Determine the (X, Y) coordinate at the center of the cell enclosing the given text.  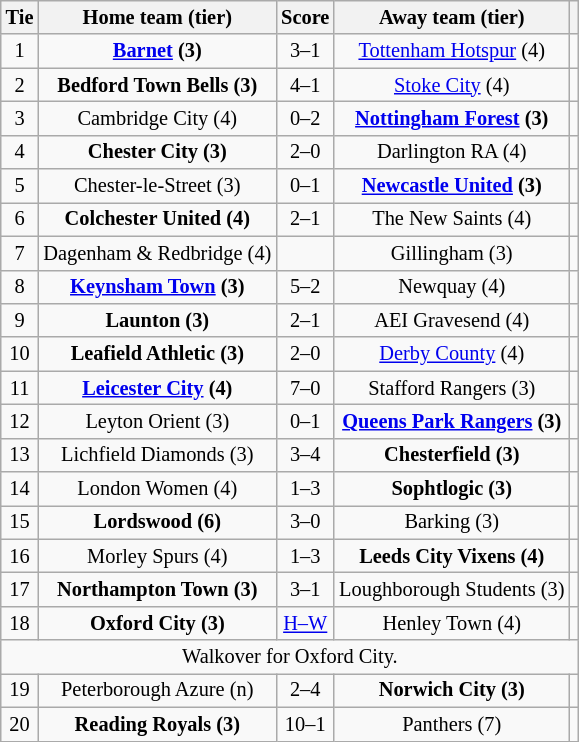
Away team (tier) (452, 17)
Dagenham & Redbridge (4) (157, 253)
7–0 (305, 388)
Nottingham Forest (3) (452, 118)
Derby County (4) (452, 354)
Tie (20, 17)
Leicester City (4) (157, 388)
Stafford Rangers (3) (452, 388)
Peterborough Azure (n) (157, 690)
Chester-le-Street (3) (157, 186)
19 (20, 690)
Gillingham (3) (452, 253)
3–4 (305, 455)
17 (20, 589)
Oxford City (3) (157, 623)
Queens Park Rangers (3) (452, 421)
Sophtlogic (3) (452, 489)
Leyton Orient (3) (157, 421)
3 (20, 118)
Northampton Town (3) (157, 589)
The New Saints (4) (452, 219)
Score (305, 17)
Loughborough Students (3) (452, 589)
Keynsham Town (3) (157, 287)
London Women (4) (157, 489)
7 (20, 253)
14 (20, 489)
Walkover for Oxford City. (290, 657)
Bedford Town Bells (3) (157, 85)
Launton (3) (157, 320)
Stoke City (4) (452, 85)
Cambridge City (4) (157, 118)
0–2 (305, 118)
Leeds City Vixens (4) (452, 556)
12 (20, 421)
Tottenham Hotspur (4) (452, 51)
2 (20, 85)
9 (20, 320)
8 (20, 287)
Reading Royals (3) (157, 724)
13 (20, 455)
H–W (305, 623)
Newcastle United (3) (452, 186)
Chesterfield (3) (452, 455)
18 (20, 623)
4 (20, 152)
Leafield Athletic (3) (157, 354)
Morley Spurs (4) (157, 556)
15 (20, 522)
Home team (tier) (157, 17)
10 (20, 354)
Barnet (3) (157, 51)
3–0 (305, 522)
Henley Town (4) (452, 623)
Colchester United (4) (157, 219)
6 (20, 219)
11 (20, 388)
Newquay (4) (452, 287)
5–2 (305, 287)
10–1 (305, 724)
5 (20, 186)
Lichfield Diamonds (3) (157, 455)
Darlington RA (4) (452, 152)
4–1 (305, 85)
2–4 (305, 690)
Chester City (3) (157, 152)
Barking (3) (452, 522)
20 (20, 724)
Norwich City (3) (452, 690)
16 (20, 556)
AEI Gravesend (4) (452, 320)
1 (20, 51)
Lordswood (6) (157, 522)
Panthers (7) (452, 724)
